Find where the given text appears and provide that cell's center as (X, Y) coordinate. 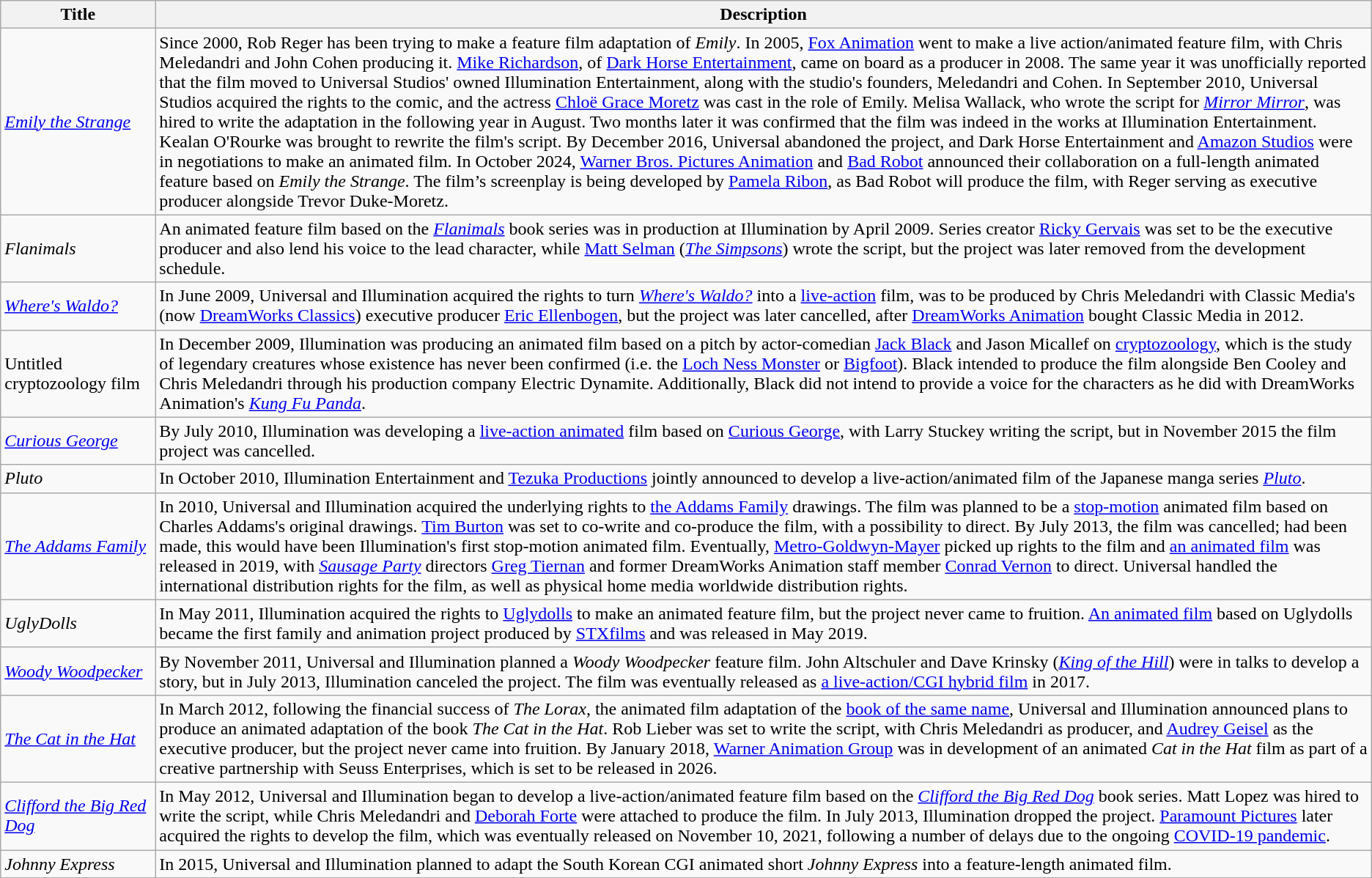
The Cat in the Hat (78, 739)
Emily the Strange (78, 122)
Title (78, 15)
Johnny Express (78, 864)
Untitled cryptozoology film (78, 374)
Where's Waldo? (78, 306)
Clifford the Big Red Dog (78, 816)
Flanimals (78, 248)
Curious George (78, 441)
Pluto (78, 479)
Woody Woodpecker (78, 671)
The Addams Family (78, 546)
UglyDolls (78, 623)
Description (764, 15)
In 2015, Universal and Illumination planned to adapt the South Korean CGI animated short Johnny Express into a feature-length animated film. (764, 864)
